Determine the (X, Y) coordinate at the center of the cell enclosing the given text.  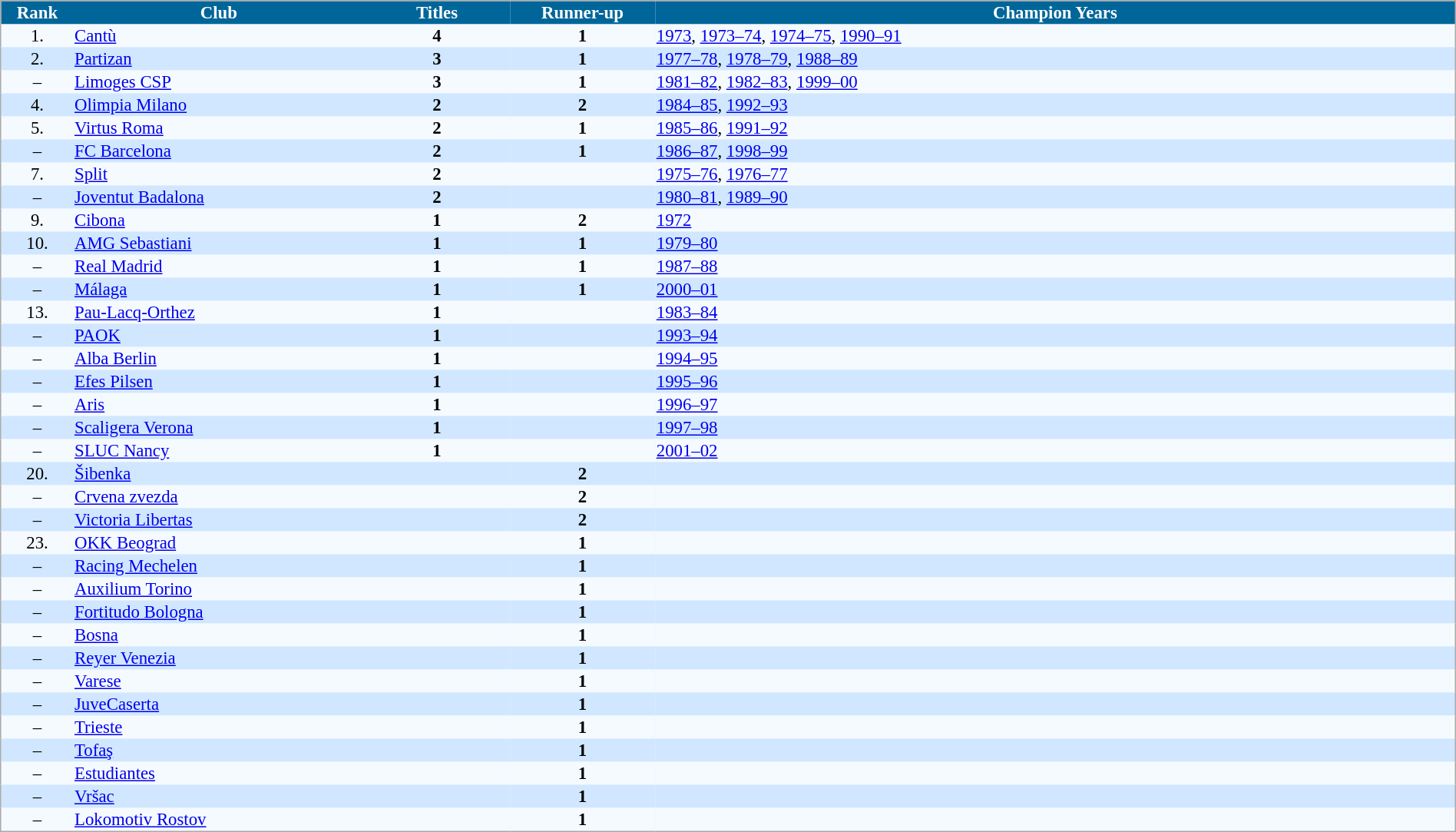
1980–81, 1989–90 (1055, 197)
Real Madrid (218, 267)
Scaligera Verona (218, 428)
AMG Sebastiani (218, 244)
2001–02 (1055, 451)
Bosna (218, 635)
SLUC Nancy (218, 451)
JuveCaserta (218, 704)
Reyer Venezia (218, 658)
Auxilium Torino (218, 589)
Estudiantes (218, 774)
1981–82, 1982–83, 1999–00 (1055, 82)
FC Barcelona (218, 151)
1996–97 (1055, 405)
1972 (1055, 220)
Limoges CSP (218, 82)
Pau-Lacq-Orthez (218, 313)
1984–85, 1992–93 (1055, 105)
Aris (218, 405)
1993–94 (1055, 336)
Vršac (218, 797)
1973, 1973–74, 1974–75, 1990–91 (1055, 36)
1. (37, 36)
Šibenka (218, 474)
1975–76, 1976–77 (1055, 174)
Rank (37, 12)
Olimpia Milano (218, 105)
23. (37, 543)
7. (37, 174)
Varese (218, 681)
Málaga (218, 290)
9. (37, 220)
Efes Pilsen (218, 382)
Club (218, 12)
Racing Mechelen (218, 566)
20. (37, 474)
10. (37, 244)
Titles (436, 12)
1997–98 (1055, 428)
1986–87, 1998–99 (1055, 151)
Alba Berlin (218, 359)
Runner-up (582, 12)
1994–95 (1055, 359)
Cibona (218, 220)
OKK Beograd (218, 543)
Victoria Libertas (218, 520)
PAOK (218, 336)
1983–84 (1055, 313)
1987–88 (1055, 267)
4. (37, 105)
2000–01 (1055, 290)
1995–96 (1055, 382)
Cantù (218, 36)
4 (436, 36)
Lokomotiv Rostov (218, 820)
Virtus Roma (218, 128)
1979–80 (1055, 244)
Partizan (218, 59)
Champion Years (1055, 12)
Fortitudo Bologna (218, 612)
13. (37, 313)
Split (218, 174)
Trieste (218, 728)
Joventut Badalona (218, 197)
Crvena zvezda (218, 497)
5. (37, 128)
Tofaş (218, 751)
2. (37, 59)
1977–78, 1978–79, 1988–89 (1055, 59)
1985–86, 1991–92 (1055, 128)
